From the cell containing the given text, extract its center point as (X, Y) coordinate. 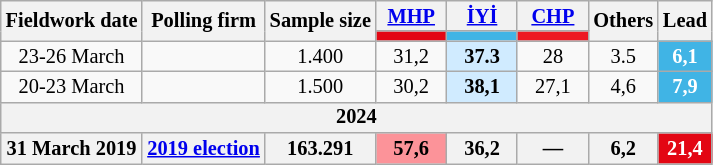
MHP (412, 16)
6,1 (685, 56)
Others (623, 20)
30,2 (412, 86)
3.5 (623, 56)
37.3 (482, 56)
31,2 (412, 56)
İYİ (482, 16)
36,2 (482, 148)
1.500 (320, 86)
6,2 (623, 148)
Polling firm (203, 20)
163.291 (320, 148)
28 (552, 56)
— (552, 148)
2024 (356, 118)
20-23 March (72, 86)
31 March 2019 (72, 148)
1.400 (320, 56)
2019 election (203, 148)
7,9 (685, 86)
57,6 (412, 148)
27,1 (552, 86)
Lead (685, 20)
21,4 (685, 148)
CHP (552, 16)
38,1 (482, 86)
4,6 (623, 86)
Sample size (320, 20)
Fieldwork date (72, 20)
23-26 March (72, 56)
